Detect which cell encompasses the target text, then output its [X, Y] center coordinate. 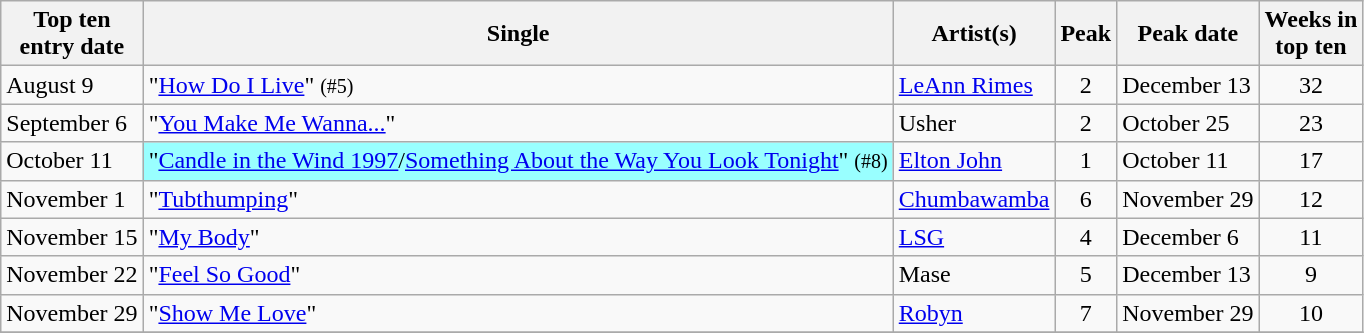
December 6 [1188, 237]
"Feel So Good" [518, 275]
Chumbawamba [974, 199]
"How Do I Live" (#5) [518, 85]
November 15 [72, 237]
Peak date [1188, 34]
September 6 [72, 123]
10 [1311, 313]
Peak [1086, 34]
Artist(s) [974, 34]
7 [1086, 313]
23 [1311, 123]
32 [1311, 85]
4 [1086, 237]
6 [1086, 199]
"Show Me Love" [518, 313]
1 [1086, 161]
"Tubthumping" [518, 199]
LeAnn Rimes [974, 85]
Robyn [974, 313]
"My Body" [518, 237]
5 [1086, 275]
9 [1311, 275]
11 [1311, 237]
Mase [974, 275]
"Candle in the Wind 1997/Something About the Way You Look Tonight" (#8) [518, 161]
Weeks intop ten [1311, 34]
"You Make Me Wanna..." [518, 123]
17 [1311, 161]
August 9 [72, 85]
October 25 [1188, 123]
November 22 [72, 275]
Single [518, 34]
Usher [974, 123]
LSG [974, 237]
Elton John [974, 161]
November 1 [72, 199]
12 [1311, 199]
Top tenentry date [72, 34]
